Determine the (x, y) coordinate at the center of the cell enclosing the given text.  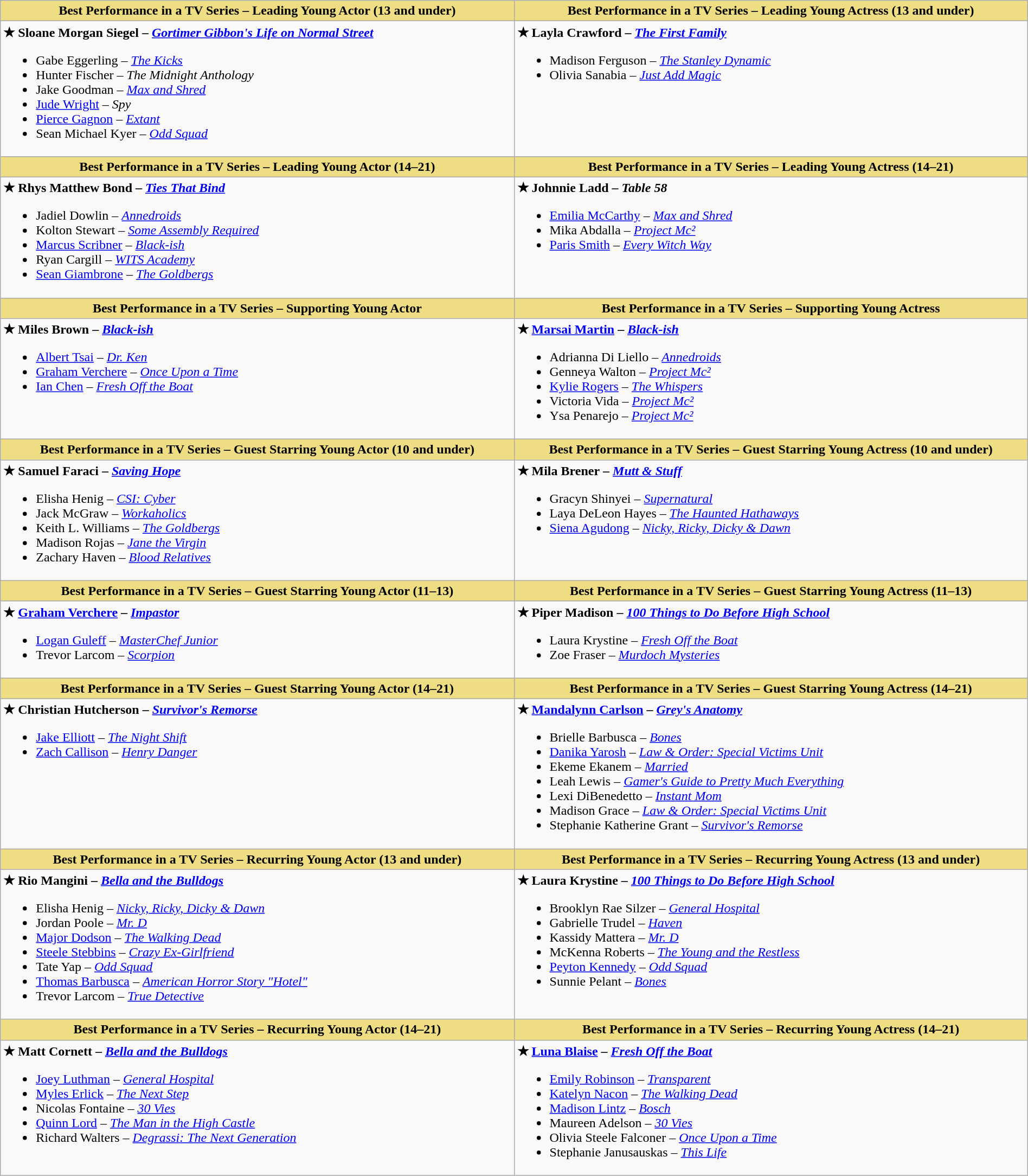
Best Performance in a TV Series – Guest Starring Young Actress (11–13) (771, 591)
Best Performance in a TV Series – Leading Young Actress (13 and under) (771, 11)
Best Performance in a TV Series – Recurring Young Actor (14–21) (257, 1030)
★ Layla Crawford – The First FamilyMadison Ferguson – The Stanley DynamicOlivia Sanabia – Just Add Magic (771, 89)
★ Miles Brown – Black-ishAlbert Tsai – Dr. KenGraham Verchere – Once Upon a TimeIan Chen – Fresh Off the Boat (257, 379)
Best Performance in a TV Series – Supporting Young Actress (771, 308)
★ Mila Brener – Mutt & StuffGracyn Shinyei – SupernaturalLaya DeLeon Hayes – The Haunted HathawaysSiena Agudong – Nicky, Ricky, Dicky & Dawn (771, 521)
Best Performance in a TV Series – Recurring Young Actress (13 and under) (771, 859)
Best Performance in a TV Series – Guest Starring Young Actor (10 and under) (257, 450)
Best Performance in a TV Series – Guest Starring Young Actor (11–13) (257, 591)
Best Performance in a TV Series – Supporting Young Actor (257, 308)
★ Christian Hutcherson – Survivor's RemorseJake Elliott – The Night ShiftZach Callison – Henry Danger (257, 774)
★ Graham Verchere – ImpastorLogan Guleff – MasterChef JuniorTrevor Larcom – Scorpion (257, 640)
Best Performance in a TV Series – Leading Young Actor (13 and under) (257, 11)
Best Performance in a TV Series – Recurring Young Actor (13 and under) (257, 859)
Best Performance in a TV Series – Guest Starring Young Actor (14–21) (257, 688)
Best Performance in a TV Series – Guest Starring Young Actress (14–21) (771, 688)
★ Piper Madison – 100 Things to Do Before High SchoolLaura Krystine – Fresh Off the BoatZoe Fraser – Murdoch Mysteries (771, 640)
Best Performance in a TV Series – Leading Young Actress (14–21) (771, 167)
Best Performance in a TV Series – Guest Starring Young Actress (10 and under) (771, 450)
Best Performance in a TV Series – Leading Young Actor (14–21) (257, 167)
★ Johnnie Ladd – Table 58Emilia McCarthy – Max and ShredMika Abdalla – Project Mc²Paris Smith – Every Witch Way (771, 238)
Best Performance in a TV Series – Recurring Young Actress (14–21) (771, 1030)
